Return [x, y] of the center of cell containing provided text 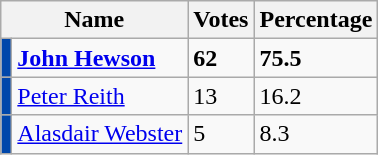
5 [221, 134]
16.2 [316, 96]
Votes [221, 20]
John Hewson [100, 58]
8.3 [316, 134]
Percentage [316, 20]
13 [221, 96]
62 [221, 58]
Name [94, 20]
Alasdair Webster [100, 134]
75.5 [316, 58]
Peter Reith [100, 96]
